Return the [x, y] coordinate for the center point of the cell that contains the specified text.  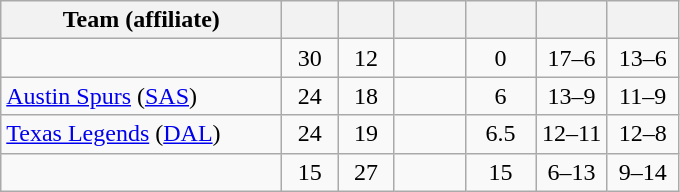
11–9 [642, 96]
6–13 [572, 172]
0 [500, 58]
Texas Legends (DAL) [142, 134]
12–8 [642, 134]
12 [366, 58]
18 [366, 96]
9–14 [642, 172]
17–6 [572, 58]
19 [366, 134]
27 [366, 172]
6.5 [500, 134]
Team (affiliate) [142, 20]
Austin Spurs (SAS) [142, 96]
13–6 [642, 58]
30 [310, 58]
12–11 [572, 134]
13–9 [572, 96]
6 [500, 96]
